Capture the cell that displays the provided text and extract its (x, y) central coordinate. 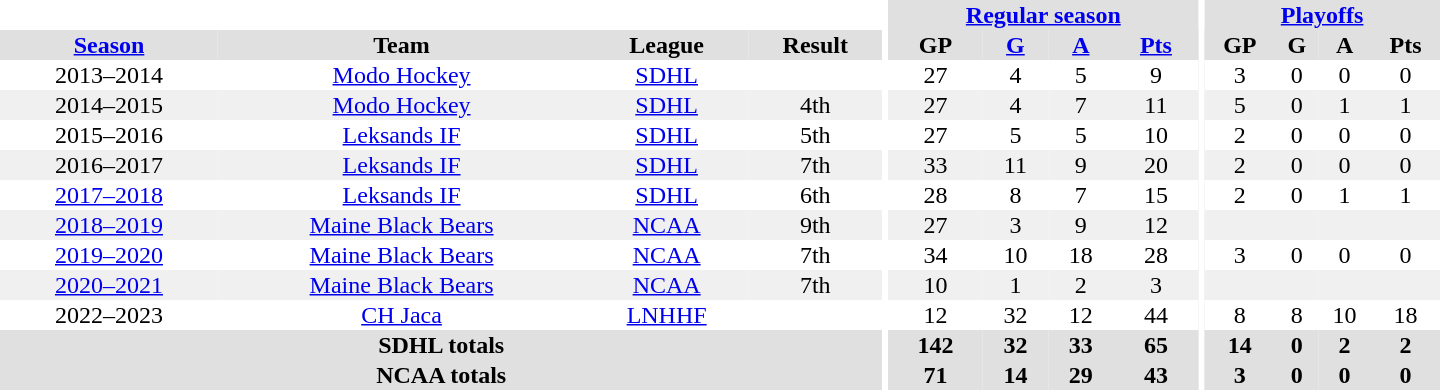
2020–2021 (109, 285)
Season (109, 45)
League (666, 45)
5th (815, 135)
65 (1156, 345)
2014–2015 (109, 105)
2018–2019 (109, 225)
Team (402, 45)
71 (935, 375)
29 (1080, 375)
142 (935, 345)
2013–2014 (109, 75)
LNHHF (666, 315)
NCAA totals (441, 375)
9th (815, 225)
Result (815, 45)
Regular season (1043, 15)
43 (1156, 375)
2019–2020 (109, 255)
4th (815, 105)
Playoffs (1322, 15)
20 (1156, 165)
CH Jaca (402, 315)
2015–2016 (109, 135)
15 (1156, 195)
2016–2017 (109, 165)
SDHL totals (441, 345)
34 (935, 255)
44 (1156, 315)
6th (815, 195)
2017–2018 (109, 195)
2022–2023 (109, 315)
